Scan for the cell matching the given text and deliver its [x, y] coordinate at center. 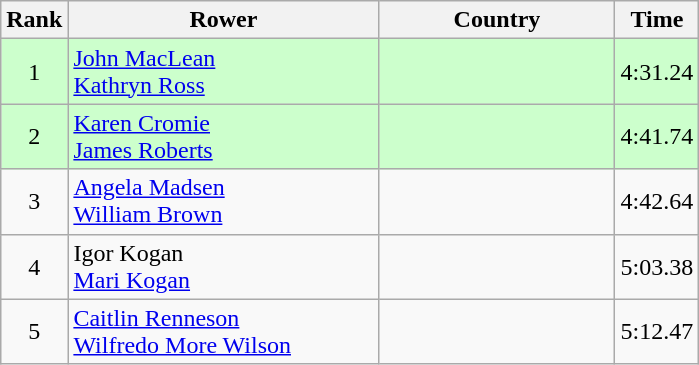
5:12.47 [657, 332]
Angela MadsenWilliam Brown [224, 202]
Igor KoganMari Kogan [224, 266]
Rank [34, 20]
4:31.24 [657, 72]
4:42.64 [657, 202]
4 [34, 266]
John MacLeanKathryn Ross [224, 72]
5 [34, 332]
Karen CromieJames Roberts [224, 136]
3 [34, 202]
Caitlin RennesonWilfredo More Wilson [224, 332]
Time [657, 20]
2 [34, 136]
1 [34, 72]
4:41.74 [657, 136]
Rower [224, 20]
Country [497, 20]
5:03.38 [657, 266]
